Determine the (x, y) coordinate at the center of the cell enclosing the given text.  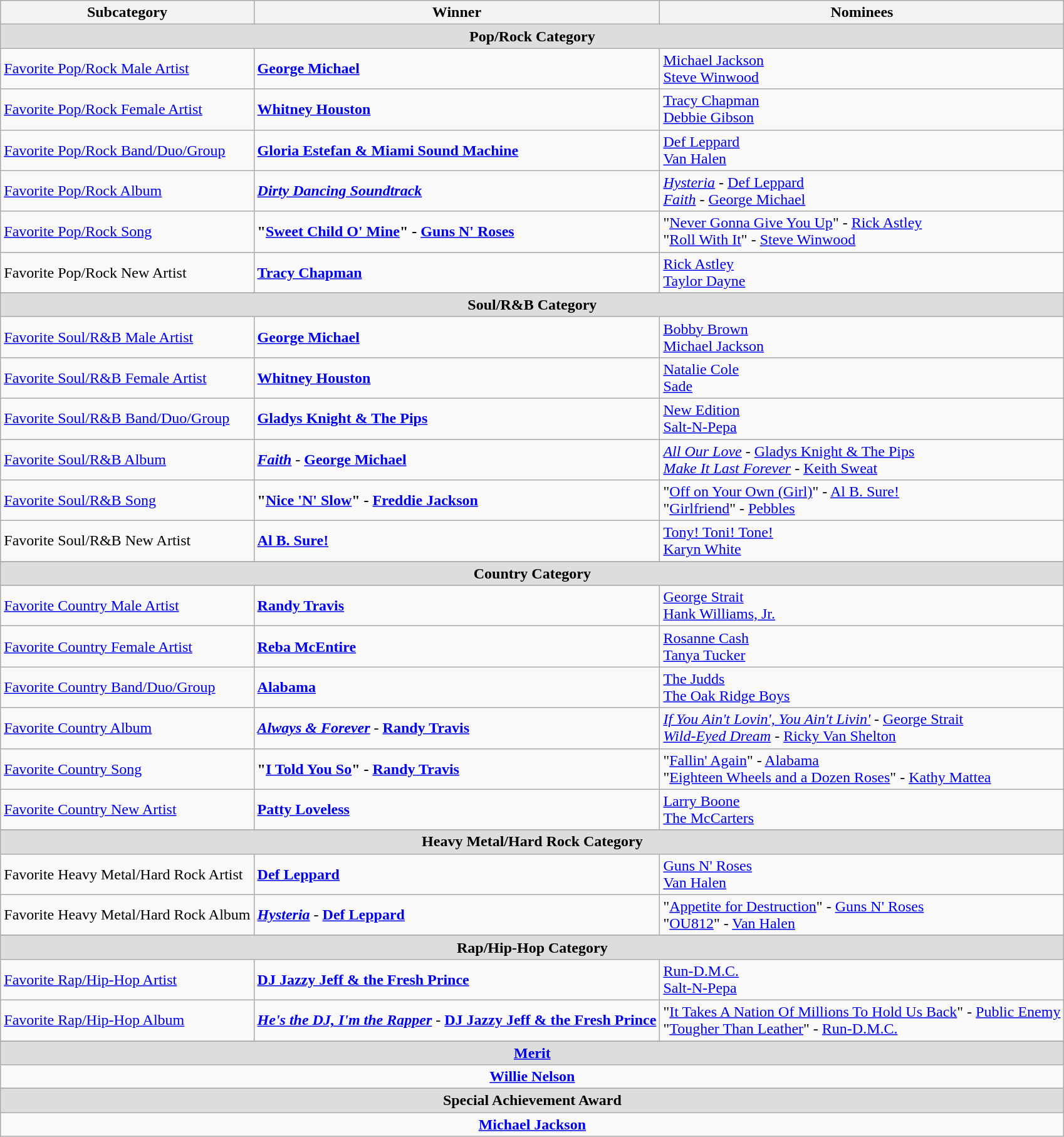
"I Told You So" - Randy Travis (457, 768)
Tony! Toni! Tone! Karyn White (862, 542)
Favorite Rap/Hip-Hop Album (127, 1020)
Favorite Country Song (127, 768)
Favorite Pop/Rock Album (127, 191)
Special Achievement Award (533, 1101)
Run-D.M.C. Salt-N-Pepa (862, 979)
Favorite Soul/R&B Female Artist (127, 377)
Randy Travis (457, 605)
Always & Forever - Randy Travis (457, 728)
If You Ain't Lovin', You Ain't Livin' - George Strait Wild-Eyed Dream - Ricky Van Shelton (862, 728)
Country Category (533, 574)
Merit (533, 1052)
"Appetite for Destruction" - Guns N' Roses "OU812" - Van Halen (862, 915)
Tracy Chapman Debbie Gibson (862, 109)
"Nice 'N' Slow" - Freddie Jackson (457, 500)
Favorite Pop/Rock Song (127, 232)
Favorite Pop/Rock Band/Duo/Group (127, 150)
Favorite Pop/Rock Female Artist (127, 109)
Faith - George Michael (457, 459)
Favorite Pop/Rock New Artist (127, 272)
Favorite Country New Artist (127, 810)
Hysteria - Def Leppard Faith - George Michael (862, 191)
"Never Gonna Give You Up" - Rick Astley "Roll With It" - Steve Winwood (862, 232)
Favorite Soul/R&B Song (127, 500)
Nominees (862, 13)
"Fallin' Again" - Alabama "Eighteen Wheels and a Dozen Roses" - Kathy Mattea (862, 768)
"Sweet Child O' Mine" - Guns N' Roses (457, 232)
Favorite Soul/R&B Album (127, 459)
Patty Loveless (457, 810)
Favorite Pop/Rock Male Artist (127, 69)
Rick Astley Taylor Dayne (862, 272)
Dirty Dancing Soundtrack (457, 191)
Favorite Soul/R&B Band/Duo/Group (127, 419)
He's the DJ, I'm the Rapper - DJ Jazzy Jeff & the Fresh Prince (457, 1020)
Larry Boone The McCarters (862, 810)
DJ Jazzy Jeff & the Fresh Prince (457, 979)
Favorite Heavy Metal/Hard Rock Artist (127, 874)
Guns N' Roses Van Halen (862, 874)
Gloria Estefan & Miami Sound Machine (457, 150)
Tracy Chapman (457, 272)
Favorite Soul/R&B New Artist (127, 542)
Pop/Rock Category (533, 36)
Favorite Country Male Artist (127, 605)
Hysteria - Def Leppard (457, 915)
Alabama (457, 687)
Subcategory (127, 13)
Willie Nelson (533, 1077)
Bobby Brown Michael Jackson (862, 337)
Favorite Soul/R&B Male Artist (127, 337)
Reba McEntire (457, 647)
Al B. Sure! (457, 542)
Favorite Rap/Hip-Hop Artist (127, 979)
All Our Love - Gladys Knight & The Pips Make It Last Forever - Keith Sweat (862, 459)
Favorite Country Album (127, 728)
Natalie Cole Sade (862, 377)
Favorite Heavy Metal/Hard Rock Album (127, 915)
Michael Jackson (533, 1124)
Rosanne Cash Tanya Tucker (862, 647)
"Off on Your Own (Girl)" - Al B. Sure! "Girlfriend" - Pebbles (862, 500)
Favorite Country Band/Duo/Group (127, 687)
New Edition Salt-N-Pepa (862, 419)
Gladys Knight & The Pips (457, 419)
Def Leppard (457, 874)
Winner (457, 13)
Favorite Country Female Artist (127, 647)
Rap/Hip-Hop Category (533, 947)
Def Leppard Van Halen (862, 150)
George Strait Hank Williams, Jr. (862, 605)
The Judds The Oak Ridge Boys (862, 687)
"It Takes A Nation Of Millions To Hold Us Back" - Public Enemy "Tougher Than Leather" - Run-D.M.C. (862, 1020)
Heavy Metal/Hard Rock Category (533, 842)
Michael Jackson Steve Winwood (862, 69)
Soul/R&B Category (533, 305)
